Find where the given text appears and provide that cell's center as (X, Y) coordinate. 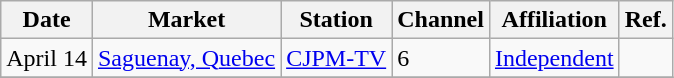
Date (47, 20)
Channel (441, 20)
Affiliation (554, 20)
April 14 (47, 58)
Saguenay, Quebec (186, 58)
Station (336, 20)
Ref. (646, 20)
Market (186, 20)
CJPM-TV (336, 58)
Independent (554, 58)
6 (441, 58)
